Provide the [X, Y] coordinate of the cell's center where the given text is located.  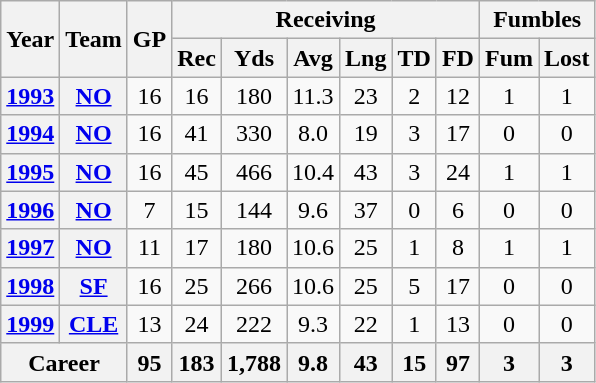
12 [458, 96]
7 [149, 210]
Fumbles [536, 20]
Rec [197, 58]
1996 [30, 210]
9.6 [312, 210]
9.8 [312, 362]
Lost [567, 58]
Receiving [326, 20]
1998 [30, 286]
Yds [254, 58]
11.3 [312, 96]
Fum [508, 58]
1999 [30, 324]
19 [366, 134]
266 [254, 286]
Team [94, 39]
222 [254, 324]
9.3 [312, 324]
Lng [366, 58]
CLE [94, 324]
8 [458, 248]
Year [30, 39]
Career [64, 362]
97 [458, 362]
22 [366, 324]
1993 [30, 96]
5 [414, 286]
23 [366, 96]
SF [94, 286]
144 [254, 210]
6 [458, 210]
1997 [30, 248]
GP [149, 39]
41 [197, 134]
45 [197, 172]
TD [414, 58]
10.4 [312, 172]
1,788 [254, 362]
95 [149, 362]
1995 [30, 172]
183 [197, 362]
37 [366, 210]
Avg [312, 58]
330 [254, 134]
2 [414, 96]
466 [254, 172]
FD [458, 58]
11 [149, 248]
8.0 [312, 134]
1994 [30, 134]
